Locate the cell with the specified text and output its [X, Y] center coordinate. 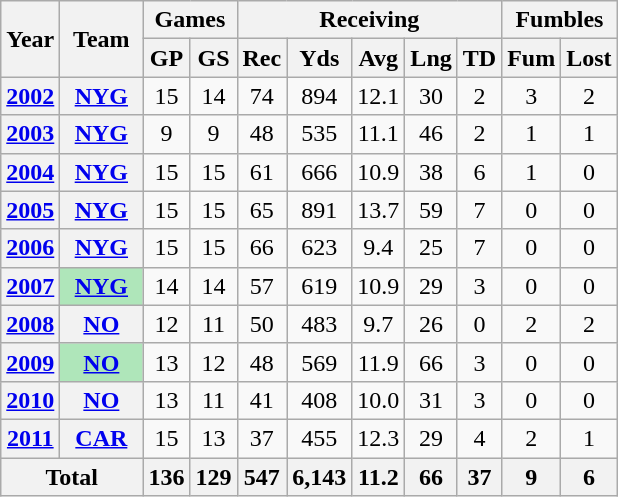
623 [320, 248]
11.1 [378, 134]
12.1 [378, 96]
GP [166, 58]
Games [190, 20]
891 [320, 210]
Lost [589, 58]
Fum [532, 58]
TD [479, 58]
65 [262, 210]
129 [214, 477]
666 [320, 172]
CAR [102, 438]
2009 [30, 362]
894 [320, 96]
46 [431, 134]
25 [431, 248]
38 [431, 172]
2005 [30, 210]
Yds [320, 58]
Receiving [370, 20]
4 [479, 438]
Rec [262, 58]
57 [262, 286]
59 [431, 210]
Avg [378, 58]
61 [262, 172]
408 [320, 400]
Fumbles [560, 20]
136 [166, 477]
Total [72, 477]
2011 [30, 438]
2010 [30, 400]
569 [320, 362]
13.7 [378, 210]
11.9 [378, 362]
483 [320, 324]
Lng [431, 58]
74 [262, 96]
12.3 [378, 438]
30 [431, 96]
9.7 [378, 324]
GS [214, 58]
10.0 [378, 400]
2004 [30, 172]
2003 [30, 134]
2006 [30, 248]
619 [320, 286]
455 [320, 438]
50 [262, 324]
9.4 [378, 248]
Team [102, 39]
2007 [30, 286]
31 [431, 400]
2008 [30, 324]
11.2 [378, 477]
6,143 [320, 477]
Year [30, 39]
26 [431, 324]
2002 [30, 96]
547 [262, 477]
41 [262, 400]
535 [320, 134]
